Extract the [x, y] coordinate from the center of the cell holding the provided text.  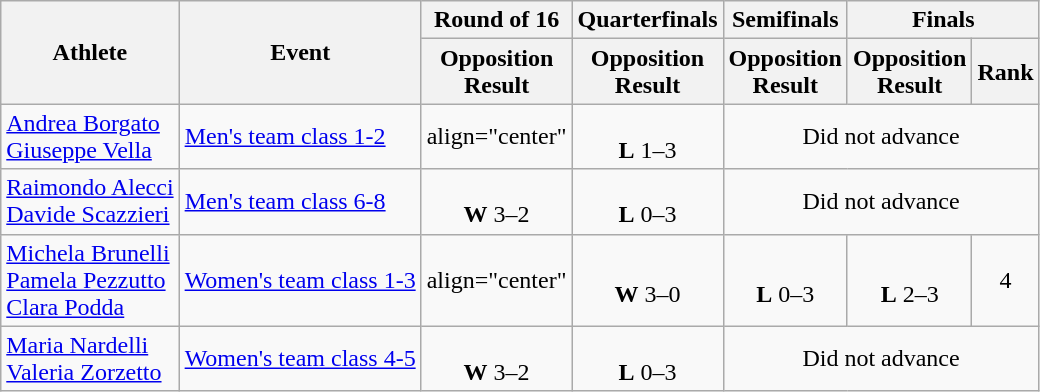
L 2–3 [909, 280]
Semifinals [785, 20]
Event [300, 52]
Raimondo AlecciDavide Scazzieri [90, 202]
Athlete [90, 52]
Women's team class 1-3 [300, 280]
Men's team class 1-2 [300, 136]
Quarterfinals [648, 20]
Finals [943, 20]
Rank [1006, 72]
Michela BrunelliPamela PezzuttoClara Podda [90, 280]
Round of 16 [496, 20]
W 3–0 [648, 280]
4 [1006, 280]
Men's team class 6-8 [300, 202]
Maria NardelliValeria Zorzetto [90, 358]
Women's team class 4-5 [300, 358]
L 1–3 [648, 136]
Andrea BorgatoGiuseppe Vella [90, 136]
